Identify which cell holds the provided text, then report its (x, y) central coordinate. 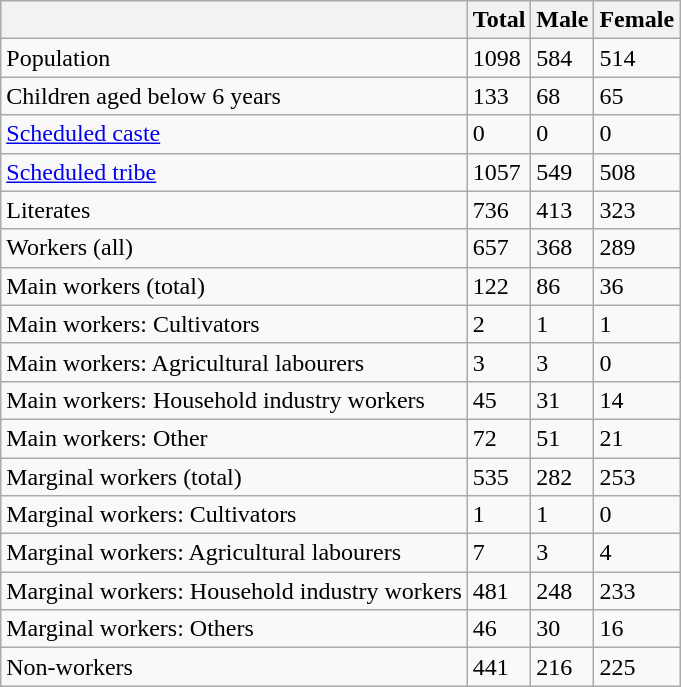
Literates (234, 210)
Marginal workers: Cultivators (234, 515)
1098 (499, 58)
133 (499, 96)
Marginal workers: Agricultural labourers (234, 553)
233 (637, 591)
51 (562, 438)
289 (637, 248)
2 (499, 324)
413 (562, 210)
Workers (all) (234, 248)
514 (637, 58)
535 (499, 477)
Main workers: Cultivators (234, 324)
21 (637, 438)
Population (234, 58)
68 (562, 96)
14 (637, 400)
Main workers: Household industry workers (234, 400)
Male (562, 20)
225 (637, 667)
45 (499, 400)
253 (637, 477)
4 (637, 553)
584 (562, 58)
46 (499, 629)
Total (499, 20)
441 (499, 667)
Marginal workers: Household industry workers (234, 591)
30 (562, 629)
Children aged below 6 years (234, 96)
122 (499, 286)
Main workers: Other (234, 438)
Main workers (total) (234, 286)
Scheduled caste (234, 134)
Female (637, 20)
Non-workers (234, 667)
Marginal workers: Others (234, 629)
549 (562, 172)
248 (562, 591)
86 (562, 286)
368 (562, 248)
657 (499, 248)
36 (637, 286)
Marginal workers (total) (234, 477)
Scheduled tribe (234, 172)
508 (637, 172)
323 (637, 210)
16 (637, 629)
65 (637, 96)
1057 (499, 172)
72 (499, 438)
736 (499, 210)
481 (499, 591)
216 (562, 667)
Main workers: Agricultural labourers (234, 362)
7 (499, 553)
282 (562, 477)
31 (562, 400)
